Locate the cell with the specified text and output its [X, Y] center coordinate. 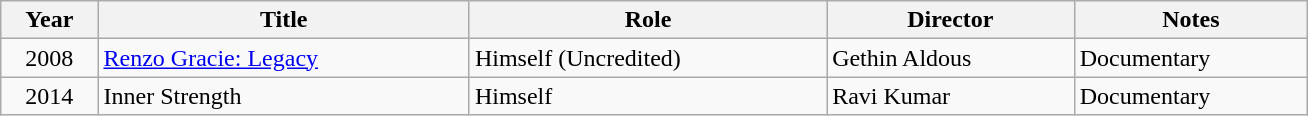
Director [951, 20]
Year [50, 20]
Renzo Gracie: Legacy [284, 58]
2014 [50, 96]
Inner Strength [284, 96]
Title [284, 20]
Himself [648, 96]
Gethin Aldous [951, 58]
Ravi Kumar [951, 96]
Himself (Uncredited) [648, 58]
2008 [50, 58]
Role [648, 20]
Notes [1190, 20]
